Output the [x, y] coordinate of the center of the cell containing the given text.  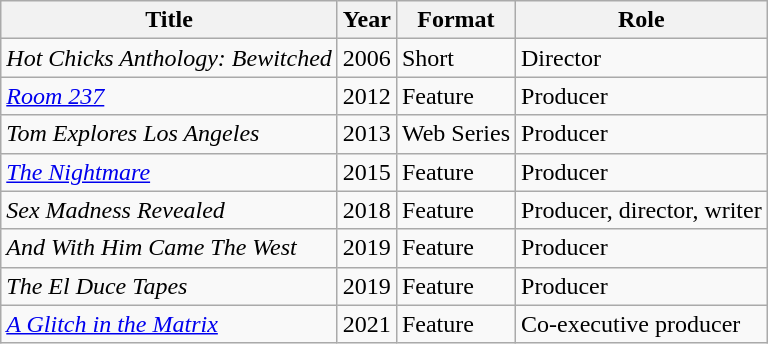
2013 [366, 134]
Hot Chicks Anthology: Bewitched [170, 58]
Short [456, 58]
Year [366, 20]
And With Him Came The West [170, 248]
Role [642, 20]
Room 237 [170, 96]
Sex Madness Revealed [170, 210]
Co-executive producer [642, 324]
Web Series [456, 134]
Director [642, 58]
Tom Explores Los Angeles [170, 134]
The Nightmare [170, 172]
Producer, director, writer [642, 210]
2018 [366, 210]
2012 [366, 96]
Format [456, 20]
2015 [366, 172]
2021 [366, 324]
The El Duce Tapes [170, 286]
2006 [366, 58]
A Glitch in the Matrix [170, 324]
Title [170, 20]
